Detect which cell encompasses the target text, then output its [x, y] center coordinate. 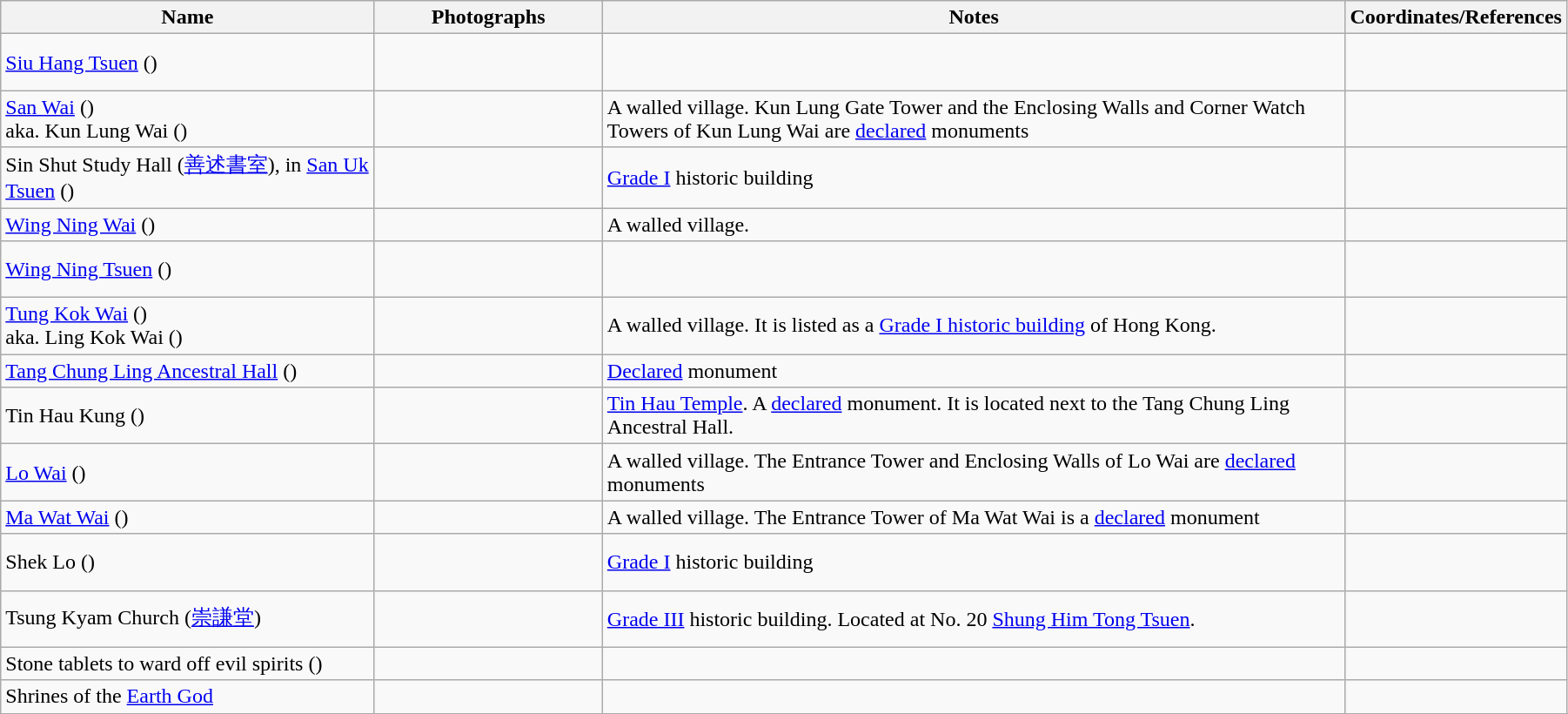
Ma Wat Wai () [188, 517]
Coordinates/References [1457, 17]
A walled village. The Entrance Tower of Ma Wat Wai is a declared monument [974, 517]
Tsung Kyam Church (崇謙堂) [188, 618]
Sin Shut Study Hall (善述書室), in San Uk Tsuen () [188, 178]
Tang Chung Ling Ancestral Hall () [188, 371]
Wing Ning Tsuen () [188, 270]
Photographs [488, 17]
Tin Hau Temple. A declared monument. It is located next to the Tang Chung Ling Ancestral Hall. [974, 416]
Siu Hang Tsuen () [188, 63]
San Wai ()aka. Kun Lung Wai () [188, 118]
A walled village. [974, 224]
A walled village. The Entrance Tower and Enclosing Walls of Lo Wai are declared monuments [974, 472]
A walled village. Kun Lung Gate Tower and the Enclosing Walls and Corner Watch Towers of Kun Lung Wai are declared monuments [974, 118]
Stone tablets to ward off evil spirits () [188, 663]
Shrines of the Earth God [188, 697]
Wing Ning Wai () [188, 224]
Tin Hau Kung () [188, 416]
Tung Kok Wai ()aka. Ling Kok Wai () [188, 326]
Declared monument [974, 371]
A walled village. It is listed as a Grade I historic building of Hong Kong. [974, 326]
Notes [974, 17]
Lo Wai () [188, 472]
Shek Lo () [188, 562]
Grade III historic building. Located at No. 20 Shung Him Tong Tsuen. [974, 618]
Name [188, 17]
